Output the [X, Y] coordinate of the center of the cell containing the given text.  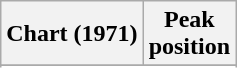
Chart (1971) [72, 34]
Peakposition [189, 34]
